Identify which cell holds the provided text, then report its [x, y] central coordinate. 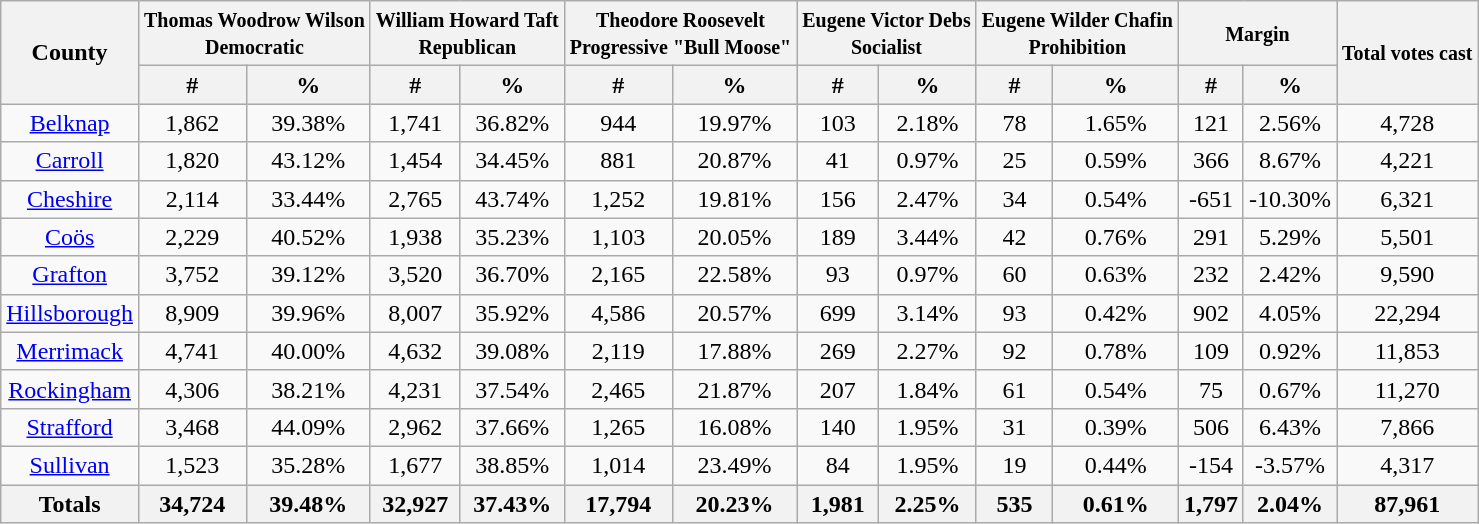
35.28% [308, 465]
19 [1014, 465]
33.44% [308, 199]
5,501 [1406, 237]
Merrimack [70, 351]
5.29% [1290, 237]
2,114 [192, 199]
881 [618, 161]
0.59% [1116, 161]
40.52% [308, 237]
3.14% [928, 313]
0.42% [1116, 313]
39.08% [512, 351]
535 [1014, 503]
-10.30% [1290, 199]
8,909 [192, 313]
207 [838, 389]
25 [1014, 161]
1,454 [415, 161]
11,270 [1406, 389]
944 [618, 123]
37.43% [512, 503]
4,728 [1406, 123]
16.08% [734, 427]
78 [1014, 123]
9,590 [1406, 275]
Total votes cast [1406, 52]
Cheshire [70, 199]
County [70, 52]
8.67% [1290, 161]
32,927 [415, 503]
0.78% [1116, 351]
109 [1210, 351]
7,866 [1406, 427]
19.81% [734, 199]
3.44% [928, 237]
38.85% [512, 465]
2.56% [1290, 123]
43.12% [308, 161]
Margin [1257, 34]
4,221 [1406, 161]
0.63% [1116, 275]
20.57% [734, 313]
36.70% [512, 275]
4,317 [1406, 465]
1,677 [415, 465]
1,252 [618, 199]
Hillsborough [70, 313]
3,752 [192, 275]
37.54% [512, 389]
6,321 [1406, 199]
6.43% [1290, 427]
Grafton [70, 275]
2.42% [1290, 275]
189 [838, 237]
-3.57% [1290, 465]
34.45% [512, 161]
20.05% [734, 237]
Carroll [70, 161]
269 [838, 351]
44.09% [308, 427]
20.23% [734, 503]
42 [1014, 237]
11,853 [1406, 351]
4,632 [415, 351]
Coös [70, 237]
17,794 [618, 503]
1,014 [618, 465]
506 [1210, 427]
-154 [1210, 465]
Totals [70, 503]
39.12% [308, 275]
140 [838, 427]
291 [1210, 237]
121 [1210, 123]
31 [1014, 427]
22.58% [734, 275]
Belknap [70, 123]
60 [1014, 275]
Eugene Victor DebsSocialist [887, 34]
1,103 [618, 237]
39.38% [308, 123]
38.21% [308, 389]
2.25% [928, 503]
35.92% [512, 313]
2,119 [618, 351]
0.67% [1290, 389]
20.87% [734, 161]
2.04% [1290, 503]
21.87% [734, 389]
17.88% [734, 351]
19.97% [734, 123]
92 [1014, 351]
3,468 [192, 427]
Theodore RooseveltProgressive "Bull Moose" [680, 34]
232 [1210, 275]
8,007 [415, 313]
1,862 [192, 123]
2.18% [928, 123]
22,294 [1406, 313]
4.05% [1290, 313]
0.76% [1116, 237]
61 [1014, 389]
34 [1014, 199]
40.00% [308, 351]
699 [838, 313]
Eugene Wilder ChafinProhibition [1077, 34]
2,229 [192, 237]
William Howard TaftRepublican [467, 34]
4,231 [415, 389]
39.48% [308, 503]
Thomas Woodrow WilsonDemocratic [254, 34]
34,724 [192, 503]
37.66% [512, 427]
902 [1210, 313]
84 [838, 465]
Rockingham [70, 389]
1,741 [415, 123]
1,981 [838, 503]
87,961 [1406, 503]
1.65% [1116, 123]
366 [1210, 161]
156 [838, 199]
2,165 [618, 275]
35.23% [512, 237]
0.61% [1116, 503]
39.96% [308, 313]
0.92% [1290, 351]
4,741 [192, 351]
4,586 [618, 313]
1,265 [618, 427]
36.82% [512, 123]
43.74% [512, 199]
1,820 [192, 161]
0.39% [1116, 427]
Sullivan [70, 465]
23.49% [734, 465]
1,938 [415, 237]
41 [838, 161]
1.84% [928, 389]
103 [838, 123]
2.47% [928, 199]
75 [1210, 389]
3,520 [415, 275]
0.44% [1116, 465]
Strafford [70, 427]
4,306 [192, 389]
1,797 [1210, 503]
1,523 [192, 465]
2.27% [928, 351]
-651 [1210, 199]
2,962 [415, 427]
2,765 [415, 199]
2,465 [618, 389]
